Return the (x, y) coordinate for the center point of the cell that contains the specified text.  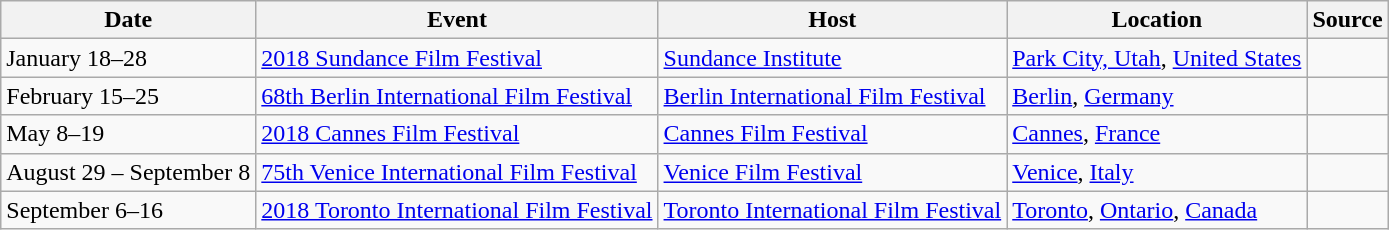
Date (128, 20)
January 18–28 (128, 58)
Berlin, Germany (1157, 96)
2018 Cannes Film Festival (457, 134)
Cannes, France (1157, 134)
Event (457, 20)
Host (832, 20)
75th Venice International Film Festival (457, 172)
August 29 – September 8 (128, 172)
May 8–19 (128, 134)
2018 Toronto International Film Festival (457, 210)
February 15–25 (128, 96)
68th Berlin International Film Festival (457, 96)
Park City, Utah, United States (1157, 58)
September 6–16 (128, 210)
Cannes Film Festival (832, 134)
Toronto, Ontario, Canada (1157, 210)
Berlin International Film Festival (832, 96)
Toronto International Film Festival (832, 210)
Sundance Institute (832, 58)
2018 Sundance Film Festival (457, 58)
Location (1157, 20)
Venice, Italy (1157, 172)
Source (1348, 20)
Venice Film Festival (832, 172)
